Provide the (X, Y) coordinate of the cell's center where the given text is located.  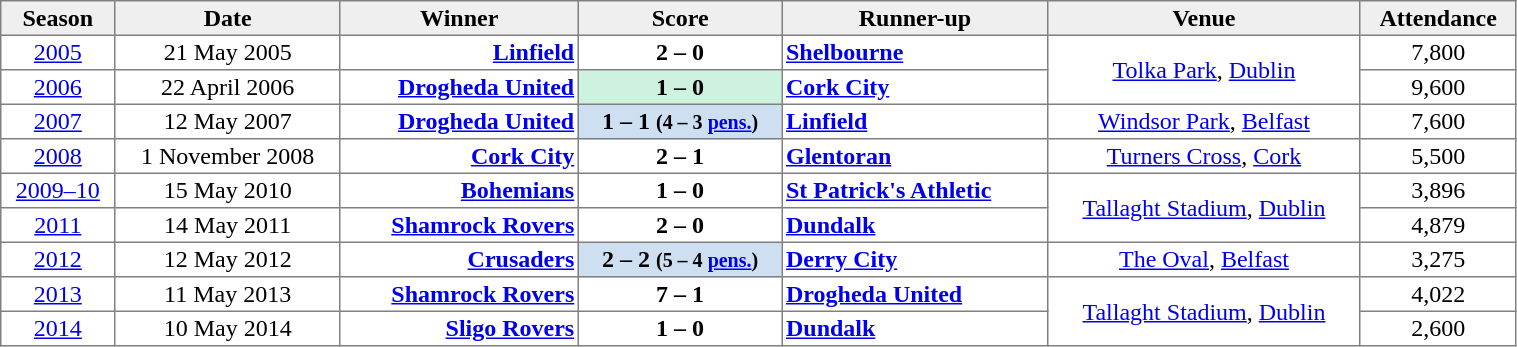
4,879 (1438, 225)
2013 (58, 294)
Tolka Park, Dublin (1204, 70)
Crusaders (459, 259)
2007 (58, 121)
2006 (58, 87)
Score (680, 18)
7 – 1 (680, 294)
St Patrick's Athletic (915, 190)
22 April 2006 (228, 87)
2008 (58, 156)
3,275 (1438, 259)
2009–10 (58, 190)
12 May 2012 (228, 259)
14 May 2011 (228, 225)
Attendance (1438, 18)
2,600 (1438, 328)
10 May 2014 (228, 328)
Season (58, 18)
2012 (58, 259)
Glentoran (915, 156)
Winner (459, 18)
7,600 (1438, 121)
Turners Cross, Cork (1204, 156)
4,022 (1438, 294)
Runner-up (915, 18)
21 May 2005 (228, 52)
1 November 2008 (228, 156)
Windsor Park, Belfast (1204, 121)
2014 (58, 328)
1 – 1 (4 – 3 pens.) (680, 121)
3,896 (1438, 190)
12 May 2007 (228, 121)
The Oval, Belfast (1204, 259)
2 – 2 (5 – 4 pens.) (680, 259)
2 – 1 (680, 156)
Sligo Rovers (459, 328)
Derry City (915, 259)
7,800 (1438, 52)
9,600 (1438, 87)
Date (228, 18)
5,500 (1438, 156)
2011 (58, 225)
2005 (58, 52)
Bohemians (459, 190)
15 May 2010 (228, 190)
Shelbourne (915, 52)
Venue (1204, 18)
11 May 2013 (228, 294)
